Locate the cell with the specified text and output its [x, y] center coordinate. 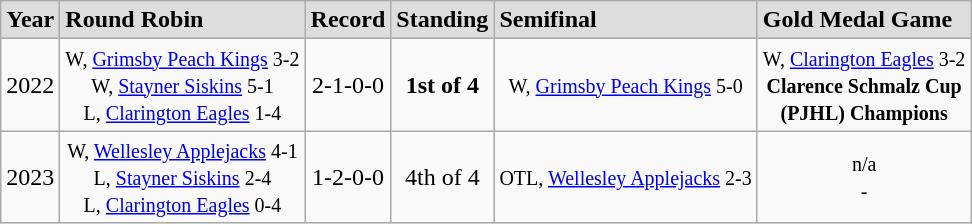
W, Wellesley Applejacks 4-1L, Stayner Siskins 2-4L, Clarington Eagles 0-4 [182, 177]
Record [348, 20]
Round Robin [182, 20]
2023 [30, 177]
W, Grimsby Peach Kings 3-2W, Stayner Siskins 5-1L, Clarington Eagles 1-4 [182, 85]
4th of 4 [442, 177]
Standing [442, 20]
W, Clarington Eagles 3-2Clarence Schmalz Cup (PJHL) Champions [864, 85]
W, Grimsby Peach Kings 5-0 [626, 85]
Gold Medal Game [864, 20]
1st of 4 [442, 85]
Semifinal [626, 20]
OTL, Wellesley Applejacks 2-3 [626, 177]
1-2-0-0 [348, 177]
Year [30, 20]
n/a- [864, 177]
2-1-0-0 [348, 85]
2022 [30, 85]
